Detect which cell encompasses the target text, then output its (x, y) center coordinate. 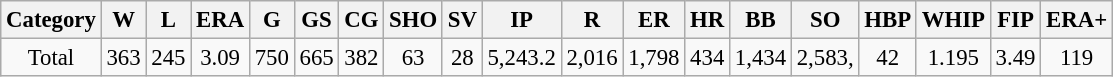
Category (51, 20)
3.09 (220, 58)
2,583, (825, 58)
382 (362, 58)
750 (272, 58)
434 (708, 58)
G (272, 20)
42 (888, 58)
5,243.2 (522, 58)
1,798 (654, 58)
ERA (220, 20)
3.49 (1015, 58)
1,434 (761, 58)
665 (316, 58)
GS (316, 20)
CG (362, 20)
ER (654, 20)
245 (168, 58)
W (124, 20)
363 (124, 58)
Total (51, 58)
ERA+ (1077, 20)
SHO (414, 20)
SO (825, 20)
SV (462, 20)
28 (462, 58)
119 (1077, 58)
HR (708, 20)
BB (761, 20)
HBP (888, 20)
WHIP (953, 20)
R (592, 20)
2,016 (592, 58)
FIP (1015, 20)
1.195 (953, 58)
IP (522, 20)
63 (414, 58)
L (168, 20)
